Identify which cell holds the provided text, then report its (x, y) central coordinate. 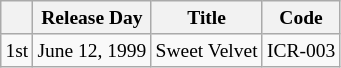
Release Day (92, 18)
Code (301, 18)
Title (206, 18)
Sweet Velvet (206, 50)
June 12, 1999 (92, 50)
ICR-003 (301, 50)
1st (17, 50)
